From the cell containing the given text, extract its center point as [X, Y] coordinate. 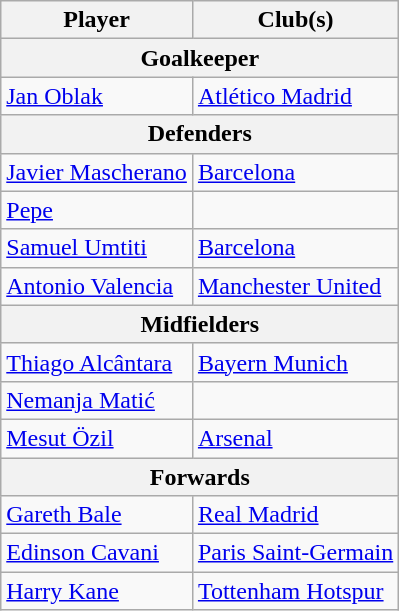
Tottenham Hotspur [295, 591]
Bayern Munich [295, 362]
Nemanja Matić [97, 400]
Real Madrid [295, 515]
Mesut Özil [97, 438]
Javier Mascherano [97, 172]
Goalkeeper [200, 58]
Midfielders [200, 324]
Club(s) [295, 20]
Antonio Valencia [97, 286]
Harry Kane [97, 591]
Pepe [97, 210]
Thiago Alcântara [97, 362]
Gareth Bale [97, 515]
Player [97, 20]
Atlético Madrid [295, 96]
Paris Saint-Germain [295, 553]
Samuel Umtiti [97, 248]
Manchester United [295, 286]
Arsenal [295, 438]
Defenders [200, 134]
Edinson Cavani [97, 553]
Forwards [200, 477]
Jan Oblak [97, 96]
